Provide the (x, y) coordinate of the cell's center where the given text is located.  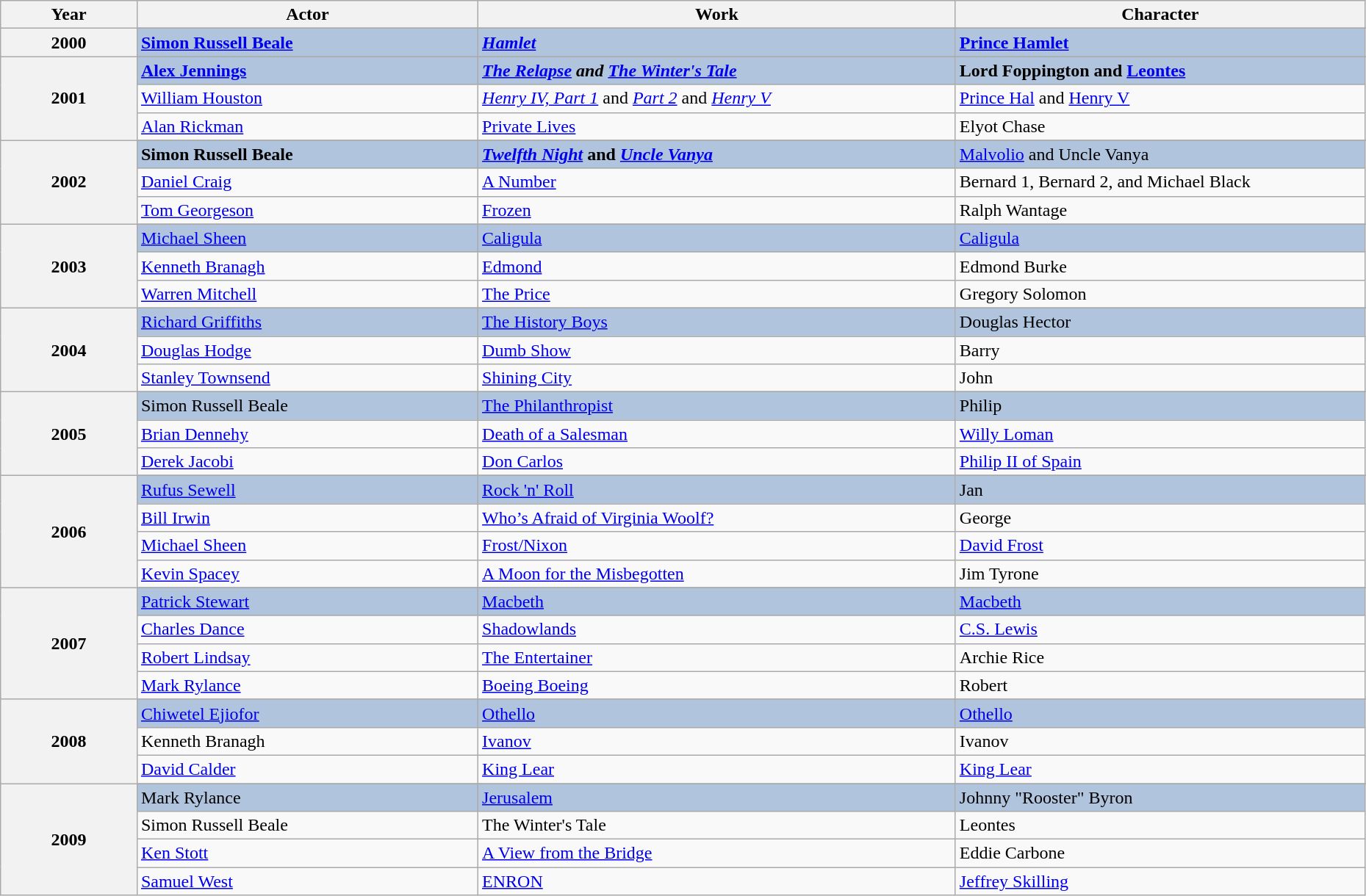
2000 (69, 43)
Jan (1160, 490)
Kevin Spacey (307, 574)
The Philanthropist (717, 406)
Alan Rickman (307, 126)
Samuel West (307, 881)
Frost/Nixon (717, 546)
Ken Stott (307, 853)
Johnny "Rooster" Byron (1160, 797)
Archie Rice (1160, 657)
The History Boys (717, 322)
2005 (69, 434)
Derek Jacobi (307, 462)
Douglas Hector (1160, 322)
Work (717, 15)
Death of a Salesman (717, 434)
2006 (69, 532)
Jerusalem (717, 797)
The Entertainer (717, 657)
Prince Hamlet (1160, 43)
Stanley Townsend (307, 378)
Boeing Boeing (717, 685)
Richard Griffiths (307, 322)
Jeffrey Skilling (1160, 881)
Character (1160, 15)
Ralph Wantage (1160, 210)
Don Carlos (717, 462)
Prince Hal and Henry V (1160, 98)
Daniel Craig (307, 182)
Alex Jennings (307, 71)
Philip (1160, 406)
Charles Dance (307, 629)
Malvolio and Uncle Vanya (1160, 154)
Frozen (717, 210)
Actor (307, 15)
Tom Georgeson (307, 210)
Dumb Show (717, 350)
ENRON (717, 881)
2004 (69, 350)
Edmond Burke (1160, 266)
David Calder (307, 769)
Rock 'n' Roll (717, 490)
Chiwetel Ejiofor (307, 713)
Elyot Chase (1160, 126)
Leontes (1160, 825)
The Winter's Tale (717, 825)
Jim Tyrone (1160, 574)
2009 (69, 839)
2007 (69, 643)
Henry IV, Part 1 and Part 2 and Henry V (717, 98)
Robert (1160, 685)
Bill Irwin (307, 518)
2008 (69, 741)
Hamlet (717, 43)
Philip II of Spain (1160, 462)
William Houston (307, 98)
Lord Foppington and Leontes (1160, 71)
Robert Lindsay (307, 657)
Rufus Sewell (307, 490)
Bernard 1, Bernard 2, and Michael Black (1160, 182)
C.S. Lewis (1160, 629)
Edmond (717, 266)
David Frost (1160, 546)
2001 (69, 98)
Shadowlands (717, 629)
The Price (717, 294)
2003 (69, 266)
A Moon for the Misbegotten (717, 574)
A Number (717, 182)
Eddie Carbone (1160, 853)
Warren Mitchell (307, 294)
Barry (1160, 350)
Private Lives (717, 126)
Year (69, 15)
George (1160, 518)
Twelfth Night and Uncle Vanya (717, 154)
Patrick Stewart (307, 601)
Gregory Solomon (1160, 294)
Douglas Hodge (307, 350)
Willy Loman (1160, 434)
Who’s Afraid of Virginia Woolf? (717, 518)
A View from the Bridge (717, 853)
The Relapse and The Winter's Tale (717, 71)
Brian Dennehy (307, 434)
Shining City (717, 378)
John (1160, 378)
2002 (69, 182)
